Return (x, y) of the center of cell containing provided text 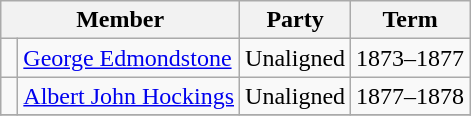
Term (410, 20)
1877–1878 (410, 96)
Member (120, 20)
Albert John Hockings (129, 96)
1873–1877 (410, 58)
Party (296, 20)
George Edmondstone (129, 58)
